Capture the cell that displays the provided text and extract its [x, y] central coordinate. 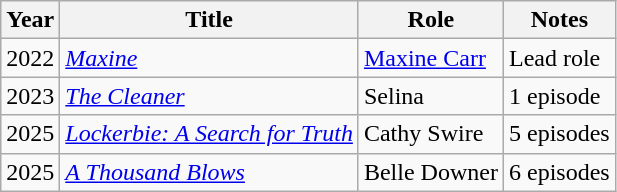
Cathy Swire [430, 134]
Year [30, 20]
Lockerbie: A Search for Truth [210, 134]
The Cleaner [210, 96]
5 episodes [559, 134]
Title [210, 20]
Lead role [559, 58]
2022 [30, 58]
Maxine [210, 58]
1 episode [559, 96]
6 episodes [559, 172]
2023 [30, 96]
A Thousand Blows [210, 172]
Notes [559, 20]
Maxine Carr [430, 58]
Role [430, 20]
Selina [430, 96]
Belle Downer [430, 172]
